Scan for the cell matching the given text and deliver its (x, y) coordinate at center. 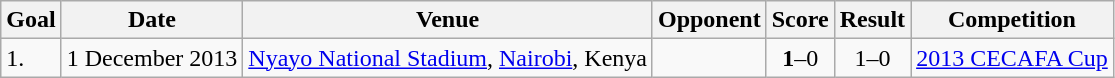
Competition (1012, 20)
Opponent (709, 20)
Goal (31, 20)
Venue (448, 20)
Date (152, 20)
Nyayo National Stadium, Nairobi, Kenya (448, 58)
1. (31, 58)
1 December 2013 (152, 58)
Result (872, 20)
2013 CECAFA Cup (1012, 58)
Score (800, 20)
